Identify which cell holds the provided text, then report its [X, Y] central coordinate. 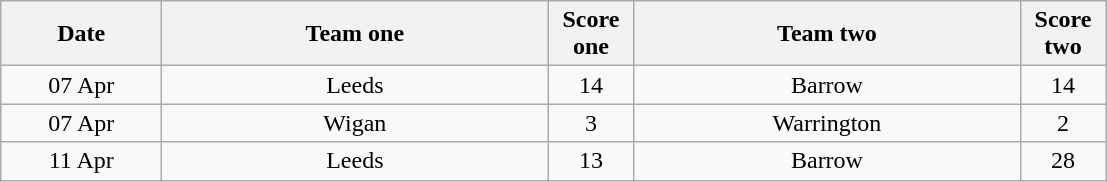
28 [1063, 161]
Score one [591, 34]
Warrington [827, 123]
Score two [1063, 34]
Wigan [355, 123]
Team two [827, 34]
3 [591, 123]
Date [82, 34]
Team one [355, 34]
13 [591, 161]
2 [1063, 123]
11 Apr [82, 161]
